Output the (X, Y) coordinate of the center of the cell containing the given text.  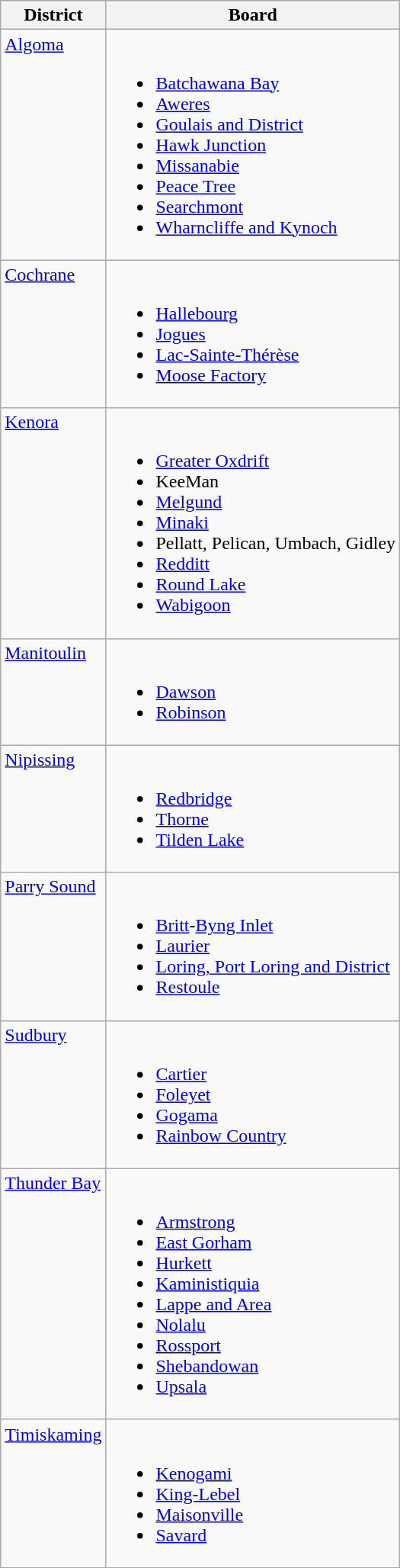
Parry Sound (53, 946)
Britt-Byng InletLaurierLoring, Port Loring and DistrictRestoule (253, 946)
Greater OxdriftKeeManMelgundMinakiPellatt, Pelican, Umbach, GidleyReddittRound LakeWabigoon (253, 523)
Nipissing (53, 808)
HallebourgJoguesLac-Sainte-ThérèseMoose Factory (253, 334)
Thunder Bay (53, 1293)
RedbridgeThorneTilden Lake (253, 808)
ArmstrongEast GorhamHurkettKaministiquiaLappe and AreaNolaluRossportShebandowanUpsala (253, 1293)
Sudbury (53, 1094)
District (53, 15)
Algoma (53, 145)
Kenora (53, 523)
DawsonRobinson (253, 692)
Cochrane (53, 334)
Board (253, 15)
Timiskaming (53, 1493)
CartierFoleyetGogamaRainbow Country (253, 1094)
Manitoulin (53, 692)
Batchawana BayAweresGoulais and DistrictHawk JunctionMissanabiePeace TreeSearchmontWharncliffe and Kynoch (253, 145)
KenogamiKing-LebelMaisonvilleSavard (253, 1493)
